Provide the [X, Y] coordinate of the cell's center where the given text is located.  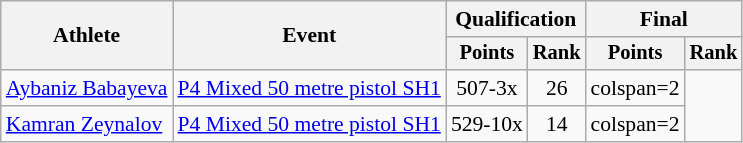
507-3x [487, 88]
26 [557, 88]
14 [557, 124]
Qualification [516, 19]
Final [664, 19]
Kamran Zeynalov [87, 124]
Event [310, 36]
Athlete [87, 36]
529-10x [487, 124]
Aybaniz Babayeva [87, 88]
